For the text-containing cell, return its midpoint in [x, y] coordinate format. 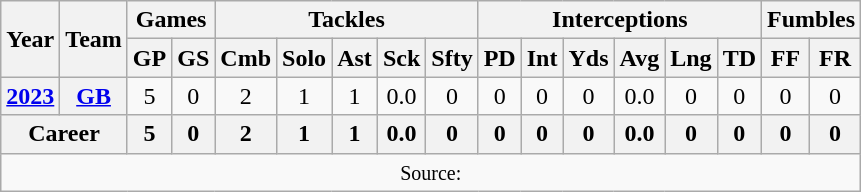
Lng [691, 58]
Sck [401, 58]
Avg [640, 58]
Ast [355, 58]
Source: [431, 172]
Career [64, 134]
Yds [588, 58]
Tackles [346, 20]
GP [149, 58]
Int [542, 58]
Sfty [452, 58]
PD [500, 58]
Fumbles [812, 20]
Cmb [246, 58]
Year [30, 39]
GS [194, 58]
GB [94, 96]
Interceptions [620, 20]
FR [834, 58]
Team [94, 39]
2023 [30, 96]
TD [739, 58]
Games [170, 20]
FF [786, 58]
Solo [304, 58]
